Locate the cell with the specified text and output its [X, Y] center coordinate. 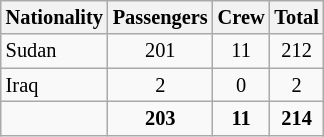
201 [160, 51]
Passengers [160, 17]
0 [242, 85]
203 [160, 118]
212 [297, 51]
Total [297, 17]
Nationality [54, 17]
Sudan [54, 51]
214 [297, 118]
Iraq [54, 85]
Crew [242, 17]
